Find where the given text appears and provide that cell's center as [x, y] coordinate. 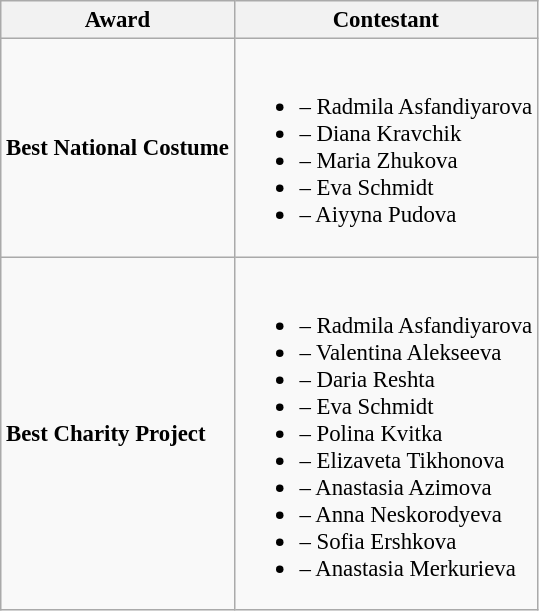
Contestant [386, 20]
Best Charity Project [118, 434]
Award [118, 20]
– Radmila Asfandiyarova – Diana Kravchik – Maria Zhukova – Eva Schmidt – Aiyyna Pudova [386, 148]
Best National Costume [118, 148]
